Pinpoint the cell where the given text exists, returning its [x, y] midpoint coordinate. 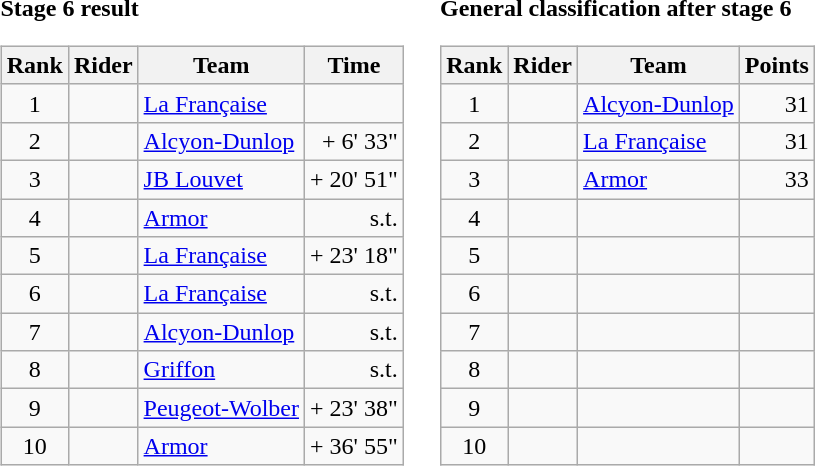
Points [776, 65]
33 [776, 179]
+ 36' 55" [354, 446]
+ 6' 33" [354, 141]
Griffon [221, 370]
+ 23' 18" [354, 256]
Peugeot-Wolber [221, 408]
+ 23' 38" [354, 408]
Time [354, 65]
JB Louvet [221, 179]
+ 20' 51" [354, 179]
